Locate the cell with the specified text and output its (X, Y) center coordinate. 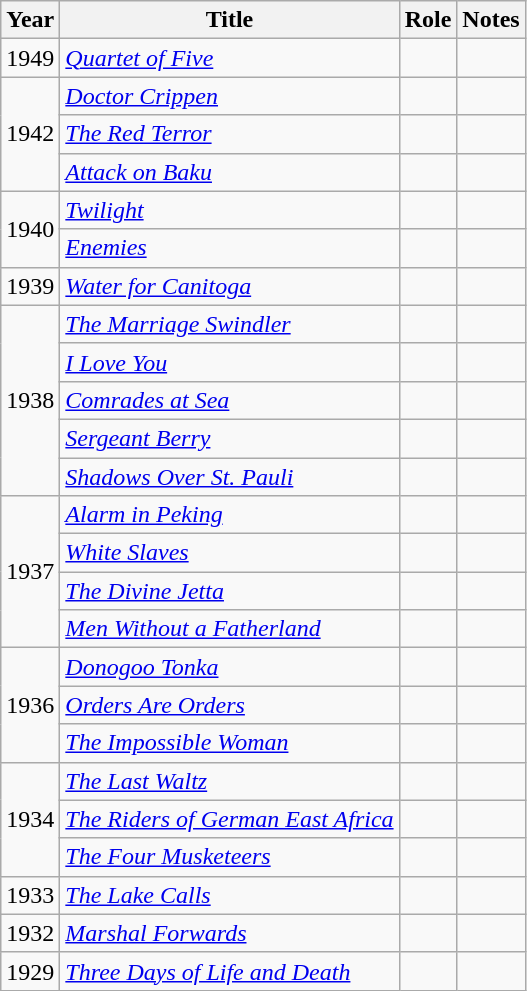
1949 (30, 58)
Alarm in Peking (230, 515)
The Red Terror (230, 134)
The Lake Calls (230, 895)
The Last Waltz (230, 781)
Donogoo Tonka (230, 667)
1937 (30, 572)
Quartet of Five (230, 58)
1932 (30, 933)
Attack on Baku (230, 172)
Title (230, 20)
1938 (30, 400)
1942 (30, 134)
The Marriage Swindler (230, 324)
The Impossible Woman (230, 743)
Sergeant Berry (230, 438)
The Four Musketeers (230, 857)
The Riders of German East Africa (230, 819)
1939 (30, 286)
Orders Are Orders (230, 705)
1936 (30, 705)
White Slaves (230, 553)
The Divine Jetta (230, 591)
Comrades at Sea (230, 400)
Year (30, 20)
Notes (491, 20)
1934 (30, 819)
1940 (30, 229)
Role (428, 20)
Doctor Crippen (230, 96)
Men Without a Fatherland (230, 629)
1933 (30, 895)
Shadows Over St. Pauli (230, 477)
Water for Canitoga (230, 286)
Three Days of Life and Death (230, 971)
Twilight (230, 210)
1929 (30, 971)
Marshal Forwards (230, 933)
Enemies (230, 248)
I Love You (230, 362)
